Scan for the cell matching the given text and deliver its (x, y) coordinate at center. 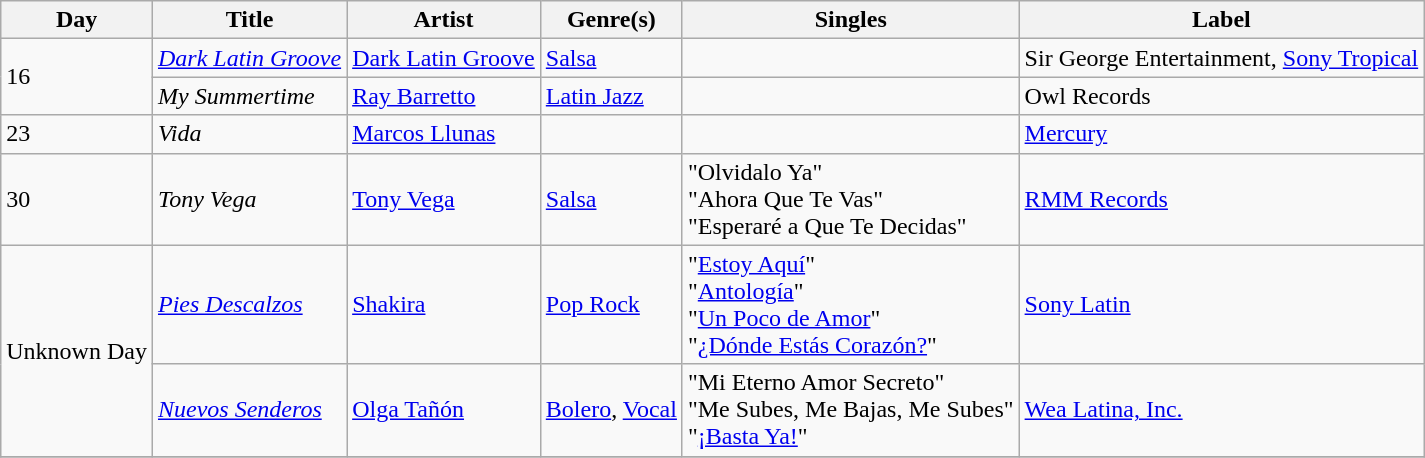
"Estoy Aquí""Antología""Un Poco de Amor""¿Dónde Estás Corazón?" (850, 304)
Owl Records (1222, 96)
Genre(s) (611, 20)
16 (77, 77)
Marcos Llunas (444, 134)
Nuevos Senderos (249, 410)
Mercury (1222, 134)
Pies Descalzos (249, 304)
Sony Latin (1222, 304)
Singles (850, 20)
"Mi Eterno Amor Secreto""Me Subes, Me Bajas, Me Subes""¡Basta Ya!" (850, 410)
RMM Records (1222, 199)
"Olvidalo Ya""Ahora Que Te Vas""Esperaré a Que Te Decidas" (850, 199)
Latin Jazz (611, 96)
Bolero, Vocal (611, 410)
Pop Rock (611, 304)
Title (249, 20)
Olga Tañón (444, 410)
Day (77, 20)
Artist (444, 20)
Shakira (444, 304)
30 (77, 199)
Wea Latina, Inc. (1222, 410)
My Summertime (249, 96)
Vida (249, 134)
Unknown Day (77, 350)
Ray Barretto (444, 96)
Sir George Entertainment, Sony Tropical (1222, 58)
23 (77, 134)
Label (1222, 20)
